Scan for the cell matching the given text and deliver its [x, y] coordinate at center. 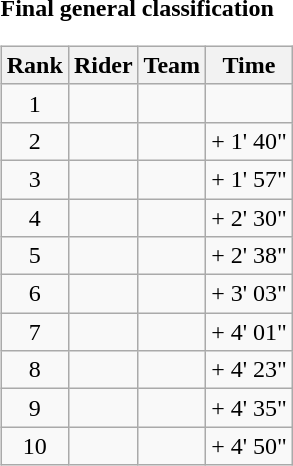
4 [34, 217]
2 [34, 141]
10 [34, 446]
+ 4' 01" [250, 332]
8 [34, 370]
+ 3' 03" [250, 294]
3 [34, 179]
+ 4' 35" [250, 408]
+ 2' 30" [250, 217]
+ 4' 50" [250, 446]
6 [34, 294]
+ 4' 23" [250, 370]
7 [34, 332]
Team [172, 65]
Rider [103, 65]
+ 2' 38" [250, 256]
+ 1' 57" [250, 179]
9 [34, 408]
Time [250, 65]
1 [34, 103]
Rank [34, 65]
5 [34, 256]
+ 1' 40" [250, 141]
